Return (x, y) of the center of cell containing provided text 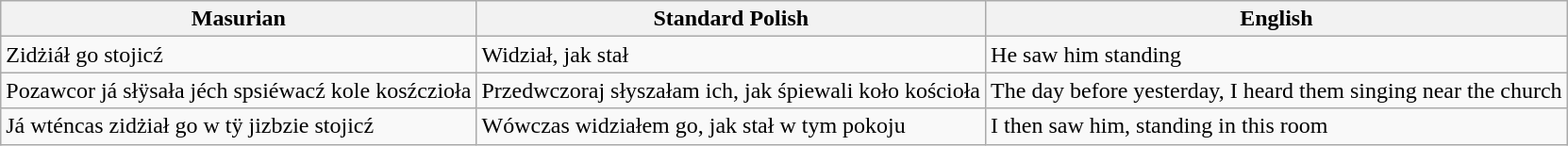
I then saw him, standing in this room (1277, 126)
Widział, jak stał (731, 55)
He saw him standing (1277, 55)
Pozawcor já słÿsała jéch spsiéwacź kole kosźczioła (239, 90)
Wówczas widziałem go, jak stał w tym pokoju (731, 126)
English (1277, 19)
Zidżiáł go stojicź (239, 55)
Já wténcas zidżiał go w tÿ jizbzie stojicź (239, 126)
Masurian (239, 19)
The day before yesterday, I heard them singing near the church (1277, 90)
Przedwczoraj słyszałam ich, jak śpiewali koło kościoła (731, 90)
Standard Polish (731, 19)
